Locate the cell with the specified text and output its [X, Y] center coordinate. 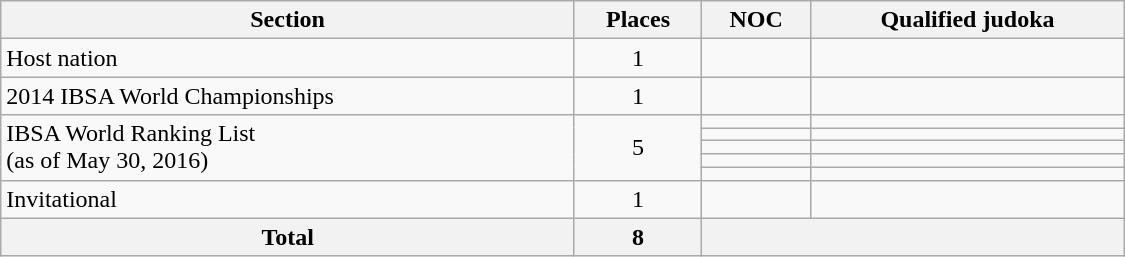
5 [638, 148]
8 [638, 237]
Total [288, 237]
Section [288, 20]
IBSA World Ranking List(as of May 30, 2016) [288, 148]
Host nation [288, 58]
2014 IBSA World Championships [288, 96]
NOC [756, 20]
Places [638, 20]
Invitational [288, 199]
Qualified judoka [968, 20]
